Scan for the cell matching the given text and deliver its (X, Y) coordinate at center. 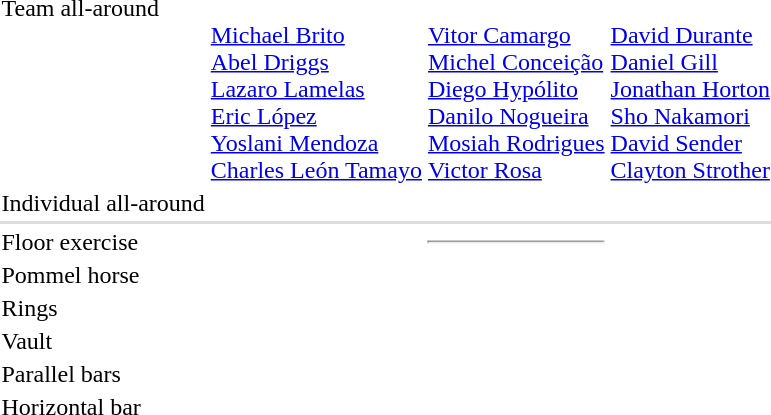
Pommel horse (103, 275)
Individual all-around (103, 203)
Floor exercise (103, 242)
Parallel bars (103, 374)
Rings (103, 308)
Vault (103, 341)
